Locate the cell with the specified text and output its [X, Y] center coordinate. 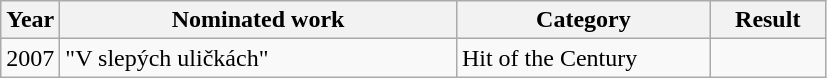
Hit of the Century [583, 58]
"V slepých uličkách" [258, 58]
2007 [30, 58]
Nominated work [258, 20]
Year [30, 20]
Category [583, 20]
Result [768, 20]
